Identify which cell holds the provided text, then report its [X, Y] central coordinate. 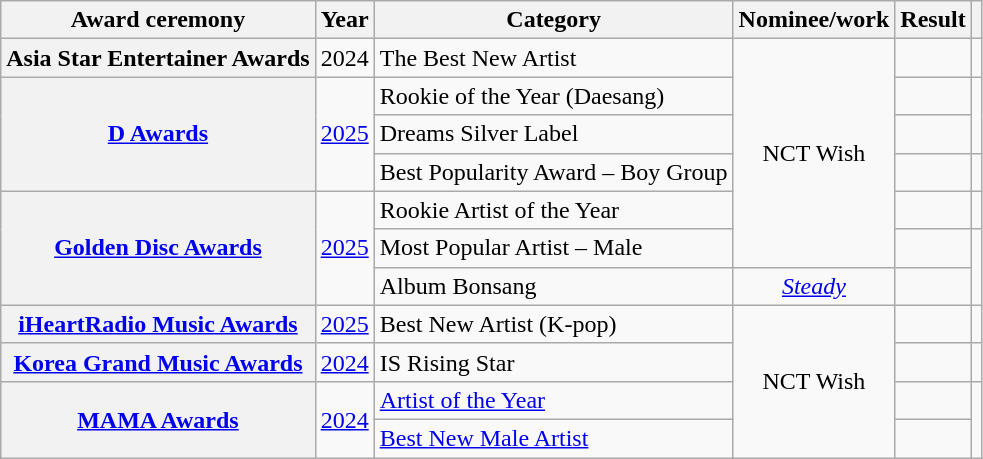
IS Rising Star [554, 362]
Best Popularity Award – Boy Group [554, 172]
Dreams Silver Label [554, 134]
Year [344, 20]
Most Popular Artist – Male [554, 248]
Korea Grand Music Awards [158, 362]
Best New Male Artist [554, 438]
Result [933, 20]
MAMA Awards [158, 419]
D Awards [158, 134]
Artist of the Year [554, 400]
Category [554, 20]
Steady [814, 286]
Golden Disc Awards [158, 248]
Nominee/work [814, 20]
iHeartRadio Music Awards [158, 324]
Award ceremony [158, 20]
Asia Star Entertainer Awards [158, 58]
Album Bonsang [554, 286]
The Best New Artist [554, 58]
Best New Artist (K-pop) [554, 324]
Rookie of the Year (Daesang) [554, 96]
Rookie Artist of the Year [554, 210]
